Identify which cell holds the provided text, then report its (X, Y) central coordinate. 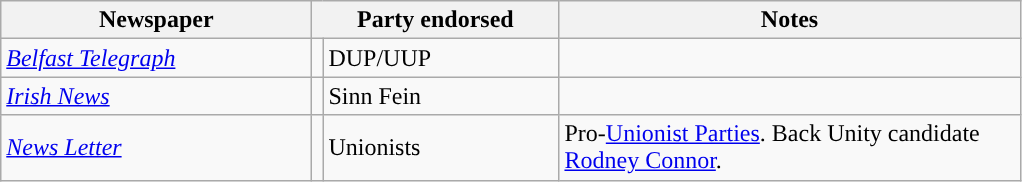
Newspaper (156, 20)
Party endorsed (436, 20)
DUP/UUP (441, 58)
Pro-Unionist Parties. Back Unity candidate Rodney Connor. (790, 148)
Notes (790, 20)
Unionists (441, 148)
Sinn Fein (441, 96)
Irish News (156, 96)
News Letter (156, 148)
Belfast Telegraph (156, 58)
